Provide the [x, y] coordinate of the cell's center where the given text is located.  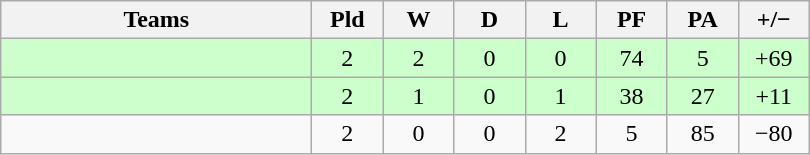
−80 [774, 134]
PA [702, 20]
W [418, 20]
27 [702, 96]
85 [702, 134]
L [560, 20]
38 [632, 96]
Teams [156, 20]
+11 [774, 96]
Pld [348, 20]
D [490, 20]
+/− [774, 20]
+69 [774, 58]
74 [632, 58]
PF [632, 20]
